Locate the cell with the specified text and output its [X, Y] center coordinate. 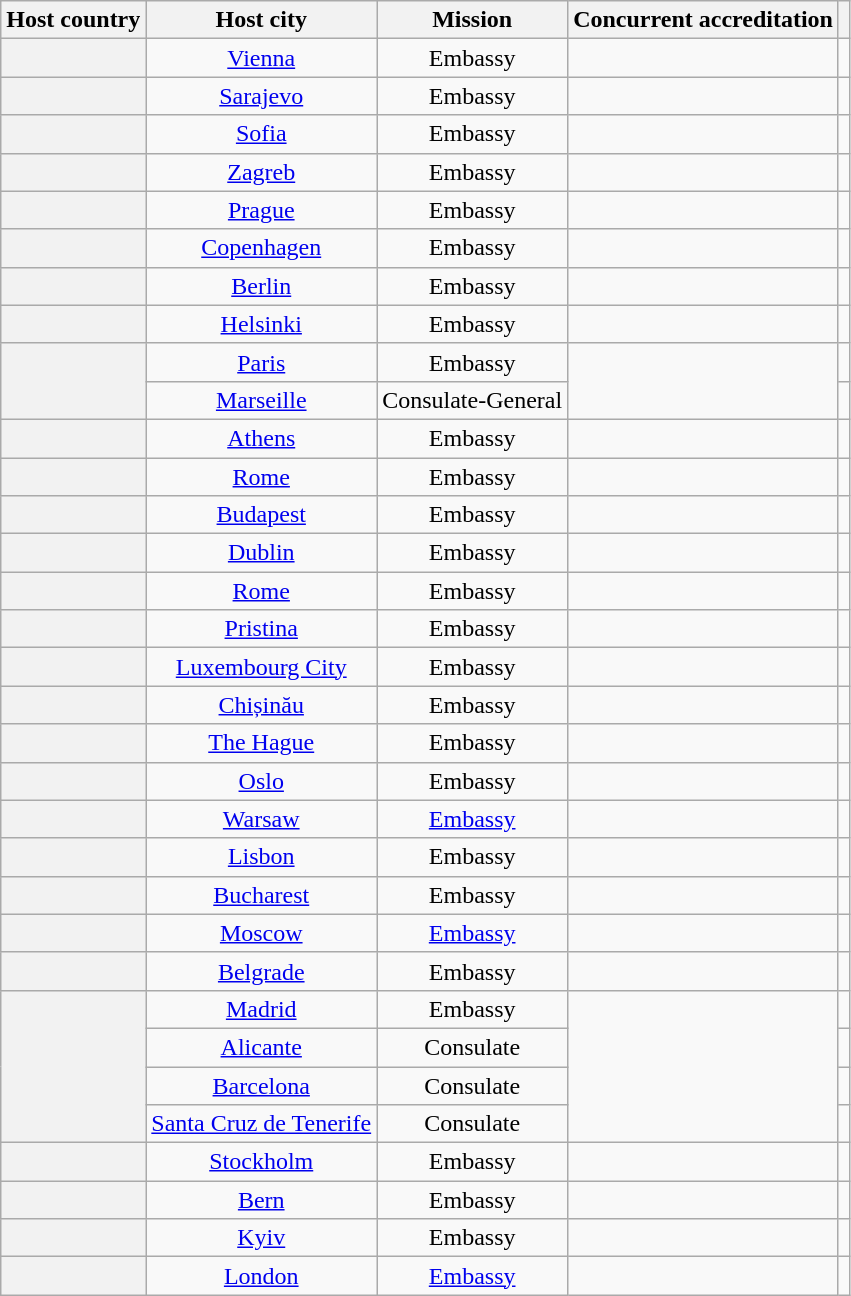
Bucharest [262, 895]
Pristina [262, 629]
Paris [262, 362]
Vienna [262, 58]
Luxembourg City [262, 667]
Sofia [262, 134]
Madrid [262, 1009]
Chișinău [262, 705]
Kyiv [262, 1238]
Prague [262, 210]
Host city [262, 20]
Consulate-General [472, 400]
Alicante [262, 1047]
Moscow [262, 933]
Budapest [262, 515]
Berlin [262, 286]
Belgrade [262, 971]
Mission [472, 20]
Stockholm [262, 1162]
Bern [262, 1200]
Athens [262, 438]
Warsaw [262, 819]
Barcelona [262, 1085]
Sarajevo [262, 96]
Lisbon [262, 857]
Concurrent accreditation [704, 20]
Copenhagen [262, 248]
Helsinki [262, 324]
London [262, 1276]
The Hague [262, 743]
Dublin [262, 553]
Host country [74, 20]
Santa Cruz de Tenerife [262, 1124]
Oslo [262, 781]
Zagreb [262, 172]
Marseille [262, 400]
